Extract the [X, Y] coordinate from the center of the cell holding the provided text.  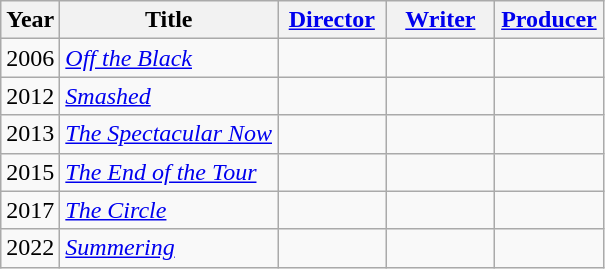
Writer [440, 20]
Smashed [169, 96]
The Circle [169, 210]
The Spectacular Now [169, 134]
2013 [30, 134]
Title [169, 20]
The End of the Tour [169, 172]
2015 [30, 172]
Summering [169, 248]
Producer [550, 20]
Off the Black [169, 58]
Director [332, 20]
2017 [30, 210]
2012 [30, 96]
Year [30, 20]
2022 [30, 248]
2006 [30, 58]
